Determine the (X, Y) coordinate at the center of the cell enclosing the given text.  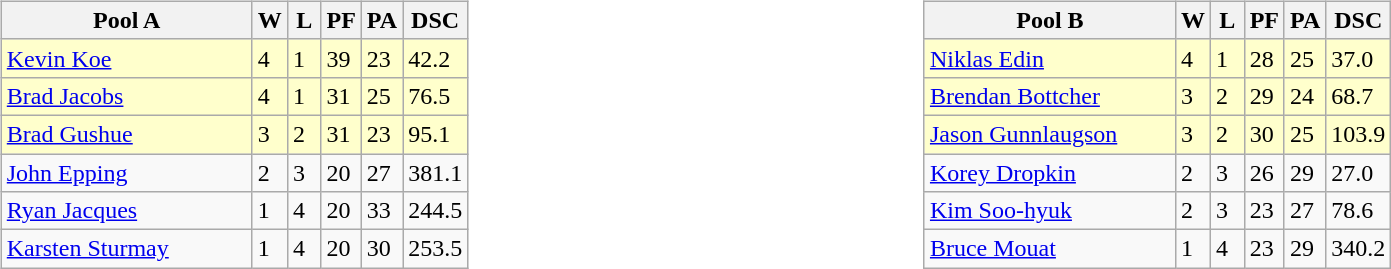
28 (1264, 58)
78.6 (1358, 211)
Pool A (126, 20)
381.1 (436, 173)
Korey Dropkin (1050, 173)
Kim Soo-hyuk (1050, 211)
253.5 (436, 249)
27.0 (1358, 173)
Brad Gushue (126, 134)
68.7 (1358, 96)
Bruce Mouat (1050, 249)
26 (1264, 173)
95.1 (436, 134)
39 (341, 58)
37.0 (1358, 58)
Brendan Bottcher (1050, 96)
Pool B (1050, 20)
33 (382, 211)
76.5 (436, 96)
103.9 (1358, 134)
John Epping (126, 173)
340.2 (1358, 249)
Karsten Sturmay (126, 249)
42.2 (436, 58)
Kevin Koe (126, 58)
Niklas Edin (1050, 58)
244.5 (436, 211)
Brad Jacobs (126, 96)
24 (1304, 96)
Ryan Jacques (126, 211)
Jason Gunnlaugson (1050, 134)
